Scan for the cell matching the given text and deliver its (X, Y) coordinate at center. 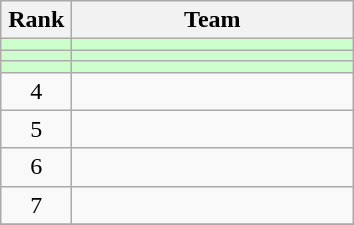
Rank (36, 20)
Team (212, 20)
5 (36, 129)
6 (36, 167)
4 (36, 91)
7 (36, 205)
